Return the (X, Y) coordinate for the center point of the cell that contains the specified text.  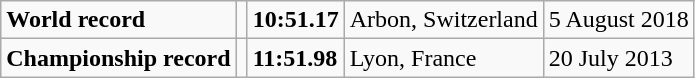
Arbon, Switzerland (444, 20)
5 August 2018 (618, 20)
Championship record (118, 58)
10:51.17 (296, 20)
20 July 2013 (618, 58)
World record (118, 20)
Lyon, France (444, 58)
11:51.98 (296, 58)
